Extract the [X, Y] coordinate from the center of the cell holding the provided text.  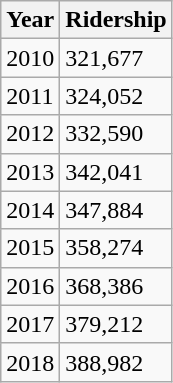
2013 [30, 172]
379,212 [116, 324]
2010 [30, 58]
2018 [30, 362]
342,041 [116, 172]
2015 [30, 248]
2017 [30, 324]
Ridership [116, 20]
321,677 [116, 58]
2011 [30, 96]
2016 [30, 286]
368,386 [116, 286]
Year [30, 20]
324,052 [116, 96]
2012 [30, 134]
332,590 [116, 134]
358,274 [116, 248]
388,982 [116, 362]
347,884 [116, 210]
2014 [30, 210]
